Find where the given text appears and provide that cell's center as [x, y] coordinate. 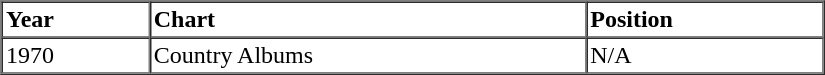
Chart [367, 20]
Country Albums [367, 56]
1970 [76, 56]
Position [705, 20]
Year [76, 20]
N/A [705, 56]
